Return (x, y) of the center of cell containing provided text 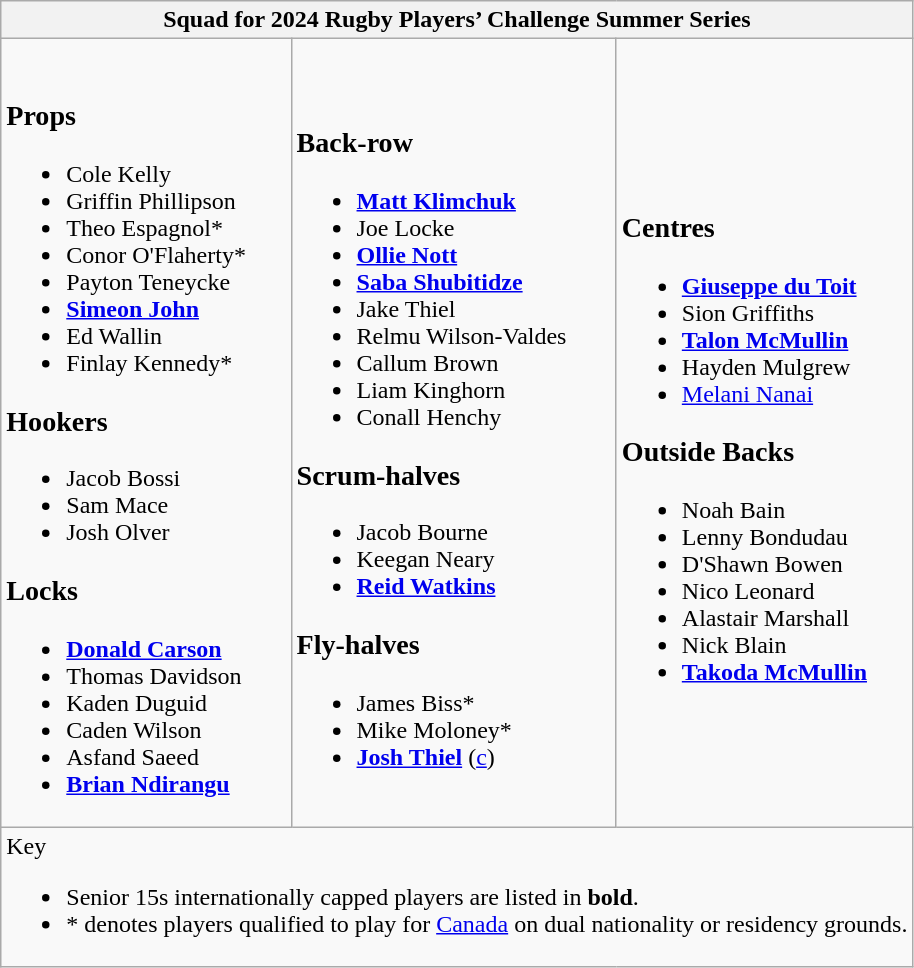
Squad for 2024 Rugby Players’ Challenge Summer Series (457, 20)
